Detect which cell encompasses the target text, then output its [x, y] center coordinate. 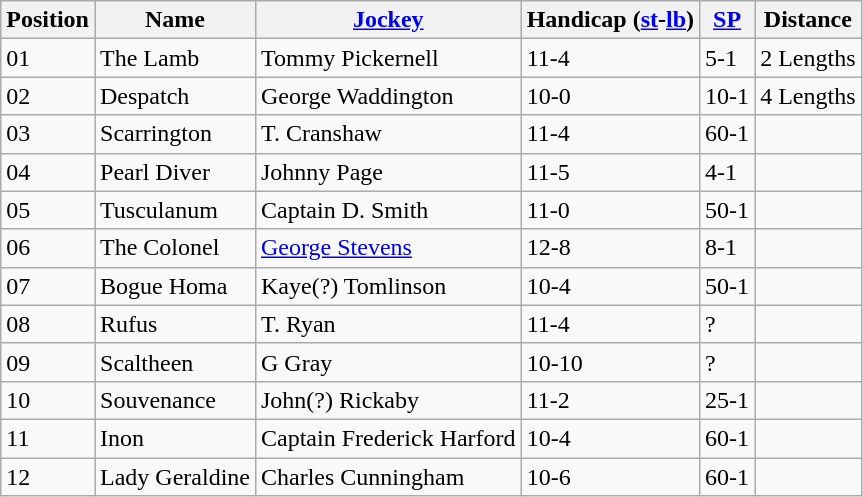
G Gray [388, 362]
SP [728, 20]
Bogue Homa [174, 286]
12-8 [610, 248]
Souvenance [174, 400]
25-1 [728, 400]
Charles Cunningham [388, 477]
Pearl Diver [174, 172]
Distance [808, 20]
John(?) Rickaby [388, 400]
George Waddington [388, 96]
10 [48, 400]
09 [48, 362]
The Lamb [174, 58]
Kaye(?) Tomlinson [388, 286]
10-6 [610, 477]
03 [48, 134]
Despatch [174, 96]
Name [174, 20]
T. Ryan [388, 324]
11-2 [610, 400]
Johnny Page [388, 172]
8-1 [728, 248]
4-1 [728, 172]
Inon [174, 438]
11 [48, 438]
04 [48, 172]
The Colonel [174, 248]
02 [48, 96]
Captain Frederick Harford [388, 438]
01 [48, 58]
Scaltheen [174, 362]
07 [48, 286]
Rufus [174, 324]
Position [48, 20]
10-10 [610, 362]
Handicap (st-lb) [610, 20]
Captain D. Smith [388, 210]
11-5 [610, 172]
12 [48, 477]
George Stevens [388, 248]
Tusculanum [174, 210]
05 [48, 210]
10-0 [610, 96]
Lady Geraldine [174, 477]
06 [48, 248]
2 Lengths [808, 58]
08 [48, 324]
Scarrington [174, 134]
Jockey [388, 20]
T. Cranshaw [388, 134]
Tommy Pickernell [388, 58]
11-0 [610, 210]
4 Lengths [808, 96]
10-1 [728, 96]
5-1 [728, 58]
